Scan for the cell matching the given text and deliver its (X, Y) coordinate at center. 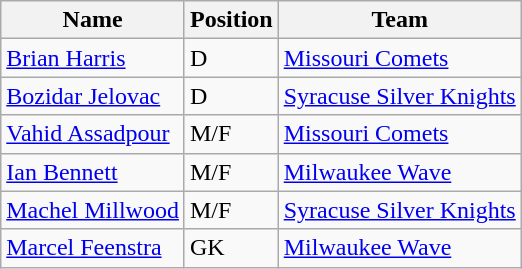
Marcel Feenstra (93, 248)
Machel Millwood (93, 210)
Position (231, 20)
Bozidar Jelovac (93, 96)
GK (231, 248)
Ian Bennett (93, 172)
Vahid Assadpour (93, 134)
Name (93, 20)
Team (400, 20)
Brian Harris (93, 58)
